From the cell containing the given text, extract its center point as (x, y) coordinate. 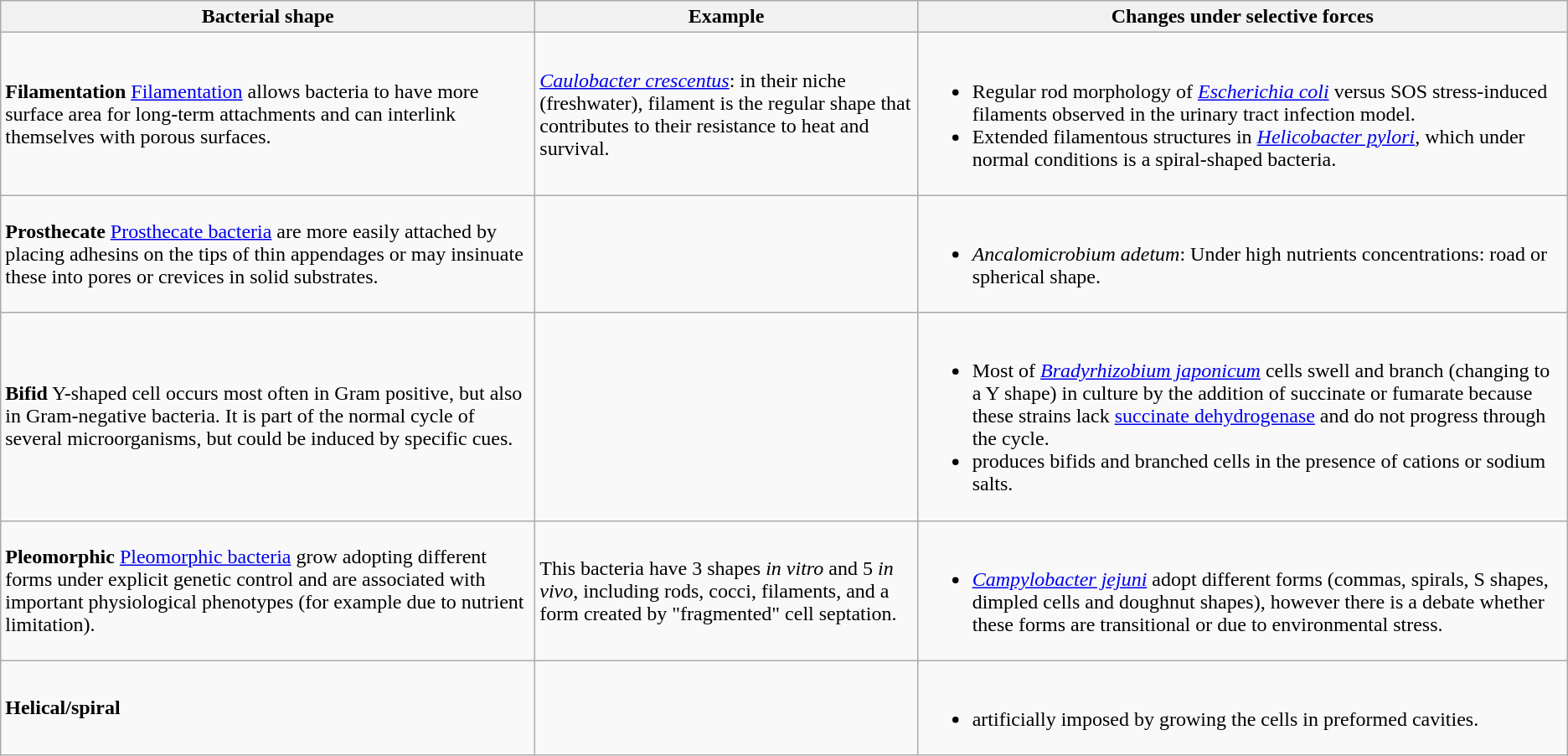
This bacteria have 3 shapes in vitro and 5 in vivo, including rods, cocci, filaments, and a form created by "fragmented" cell septation. (726, 590)
Bacterial shape (268, 17)
Changes under selective forces (1242, 17)
Filamentation Filamentation allows bacteria to have more surface area for long-term attachments and can interlink themselves with porous surfaces. (268, 114)
Helical/spiral (268, 707)
Ancalomicrobium adetum: Under high nutrients concentrations: road or spherical shape. (1242, 254)
Example (726, 17)
artificially imposed by growing the cells in preformed cavities. (1242, 707)
Caulobacter crescentus: in their niche (freshwater), filament is the regular shape that contributes to their resistance to heat and survival. (726, 114)
